Return the [X, Y] coordinate for the center point of the cell that contains the specified text.  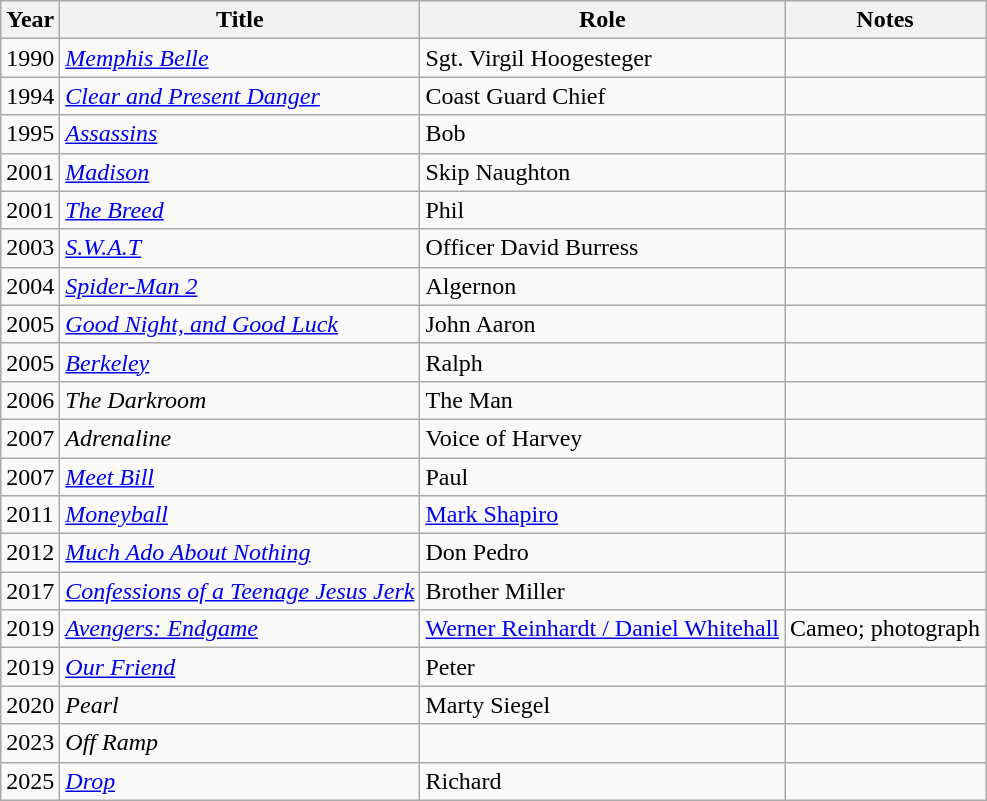
S.W.A.T [240, 248]
2006 [30, 400]
Berkeley [240, 362]
Assassins [240, 134]
2025 [30, 781]
2012 [30, 553]
2020 [30, 705]
Avengers: Endgame [240, 629]
Bob [602, 134]
Ralph [602, 362]
Peter [602, 667]
Richard [602, 781]
Clear and Present Danger [240, 96]
Moneyball [240, 515]
Adrenaline [240, 438]
Year [30, 20]
Pearl [240, 705]
The Breed [240, 210]
Title [240, 20]
The Man [602, 400]
Coast Guard Chief [602, 96]
Marty Siegel [602, 705]
2003 [30, 248]
Phil [602, 210]
Meet Bill [240, 477]
Officer David Burress [602, 248]
Drop [240, 781]
2017 [30, 591]
Voice of Harvey [602, 438]
Algernon [602, 286]
2011 [30, 515]
Spider-Man 2 [240, 286]
Paul [602, 477]
1995 [30, 134]
Madison [240, 172]
2004 [30, 286]
Mark Shapiro [602, 515]
Notes [886, 20]
The Darkroom [240, 400]
Brother Miller [602, 591]
Memphis Belle [240, 58]
Good Night, and Good Luck [240, 324]
Werner Reinhardt / Daniel Whitehall [602, 629]
Confessions of a Teenage Jesus Jerk [240, 591]
1990 [30, 58]
John Aaron [602, 324]
Sgt. Virgil Hoogesteger [602, 58]
2023 [30, 743]
Skip Naughton [602, 172]
Off Ramp [240, 743]
Much Ado About Nothing [240, 553]
Cameo; photograph [886, 629]
Role [602, 20]
1994 [30, 96]
Don Pedro [602, 553]
Our Friend [240, 667]
